Return the [X, Y] coordinate for the center point of the cell that contains the specified text.  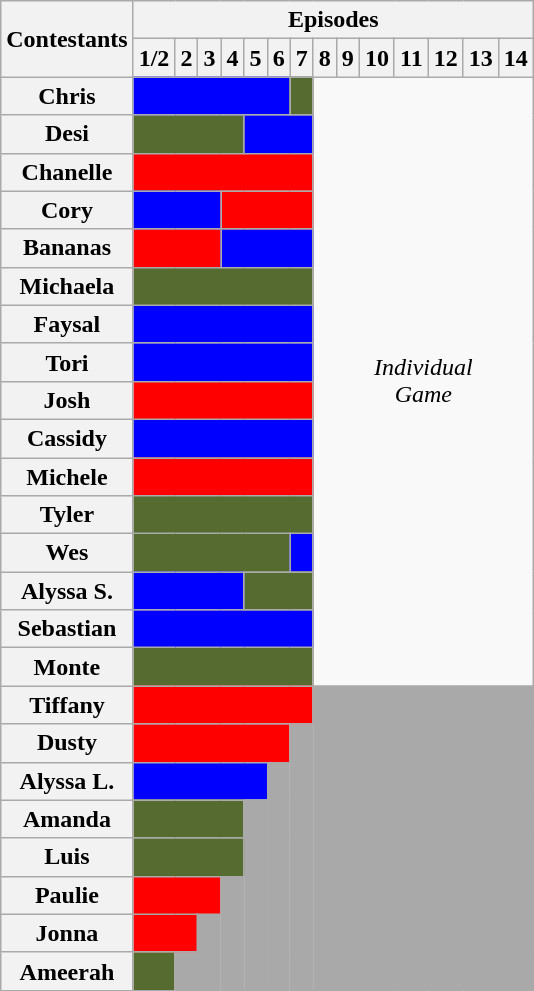
Monte [67, 667]
Cassidy [67, 438]
Chris [67, 96]
Ameerah [67, 971]
Tiffany [67, 705]
Jonna [67, 933]
1/2 [154, 58]
2 [186, 58]
Faysal [67, 324]
Chanelle [67, 172]
9 [348, 58]
8 [324, 58]
Michele [67, 477]
Alyssa L. [67, 781]
Wes [67, 553]
Bananas [67, 248]
Tori [67, 362]
10 [376, 58]
6 [278, 58]
Paulie [67, 895]
7 [302, 58]
Desi [67, 134]
12 [446, 58]
Amanda [67, 819]
Michaela [67, 286]
Luis [67, 857]
3 [210, 58]
Episodes [333, 20]
5 [256, 58]
Contestants [67, 39]
Cory [67, 210]
4 [232, 58]
Alyssa S. [67, 591]
Dusty [67, 743]
11 [411, 58]
Tyler [67, 515]
13 [480, 58]
Sebastian [67, 629]
Josh [67, 400]
14 [516, 58]
IndividualGame [423, 382]
